Capture the cell that displays the provided text and extract its (X, Y) central coordinate. 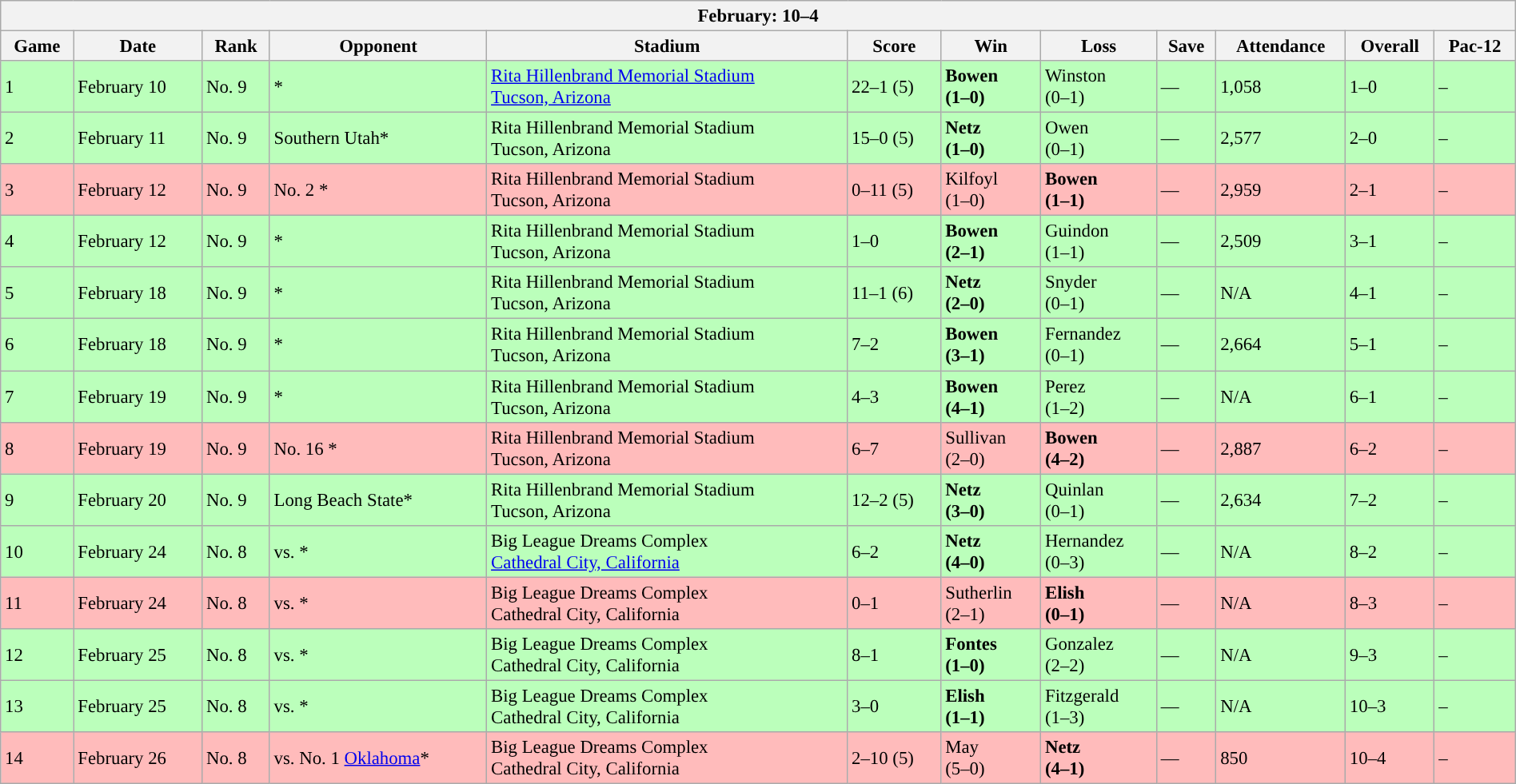
0–11 (5) (894, 190)
7 (37, 396)
2,509 (1281, 241)
Bowen(4–1) (991, 396)
11–1 (6) (894, 293)
Guindon(1–1) (1099, 241)
1,058 (1281, 86)
Long Beach State* (378, 500)
Rank (237, 46)
4–3 (894, 396)
Winston(0–1) (1099, 86)
11 (37, 603)
Fontes(1–0) (991, 654)
6–1 (1390, 396)
Fitzgerald(1–3) (1099, 706)
Owen(0–1) (1099, 139)
Elish(1–1) (991, 706)
9 (37, 500)
May(5–0) (991, 758)
12–2 (5) (894, 500)
February: 10–4 (758, 16)
February 26 (138, 758)
Kilfoyl(1–0) (991, 190)
2,959 (1281, 190)
Southern Utah* (378, 139)
5 (37, 293)
9–3 (1390, 654)
February 11 (138, 139)
2,577 (1281, 139)
1 (37, 86)
8–1 (894, 654)
Quinlan(0–1) (1099, 500)
Stadium (667, 46)
6 (37, 345)
15–0 (5) (894, 139)
4 (37, 241)
2 (37, 139)
10 (37, 551)
Attendance (1281, 46)
Loss (1099, 46)
14 (37, 758)
8–2 (1390, 551)
Elish(0–1) (1099, 603)
Pac-12 (1474, 46)
Bowen(1–0) (991, 86)
Date (138, 46)
Overall (1390, 46)
3–0 (894, 706)
22–1 (5) (894, 86)
Win (991, 46)
Netz(4–1) (1099, 758)
Save (1186, 46)
Snyder(0–1) (1099, 293)
0–1 (894, 603)
Netz(4–0) (991, 551)
Fernandez(0–1) (1099, 345)
10–4 (1390, 758)
2–10 (5) (894, 758)
Perez(1–2) (1099, 396)
Netz(2–0) (991, 293)
Sullivan(2–0) (991, 448)
vs. No. 1 Oklahoma* (378, 758)
3 (37, 190)
February 10 (138, 86)
Netz(1–0) (991, 139)
Sutherlin(2–1) (991, 603)
8–3 (1390, 603)
2,634 (1281, 500)
2–1 (1390, 190)
Hernandez(0–3) (1099, 551)
3–1 (1390, 241)
No. 2 * (378, 190)
Bowen(1–1) (1099, 190)
Netz(3–0) (991, 500)
2,664 (1281, 345)
5–1 (1390, 345)
10–3 (1390, 706)
2–0 (1390, 139)
13 (37, 706)
Gonzalez(2–2) (1099, 654)
12 (37, 654)
Opponent (378, 46)
Score (894, 46)
Bowen(4–2) (1099, 448)
No. 16 * (378, 448)
Bowen(3–1) (991, 345)
2,887 (1281, 448)
February 20 (138, 500)
850 (1281, 758)
8 (37, 448)
Bowen(2–1) (991, 241)
4–1 (1390, 293)
6–7 (894, 448)
Game (37, 46)
